From the cell containing the given text, extract its center point as [x, y] coordinate. 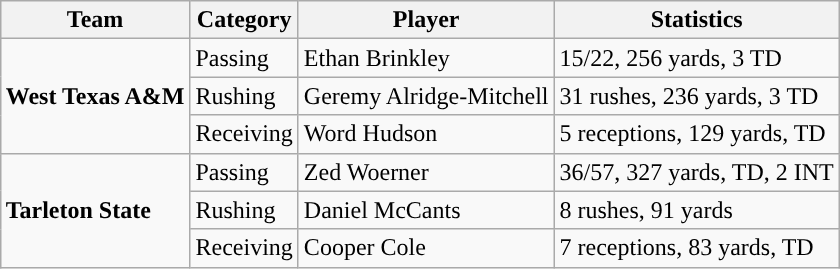
8 rushes, 91 yards [696, 210]
Statistics [696, 20]
15/22, 256 yards, 3 TD [696, 58]
Daniel McCants [426, 210]
Player [426, 20]
Ethan Brinkley [426, 58]
31 rushes, 236 yards, 3 TD [696, 96]
Geremy Alridge-Mitchell [426, 96]
Cooper Cole [426, 248]
Category [244, 20]
5 receptions, 129 yards, TD [696, 134]
West Texas A&M [95, 96]
Tarleton State [95, 210]
7 receptions, 83 yards, TD [696, 248]
36/57, 327 yards, TD, 2 INT [696, 172]
Zed Woerner [426, 172]
Team [95, 20]
Word Hudson [426, 134]
